Scan for the cell matching the given text and deliver its [X, Y] coordinate at center. 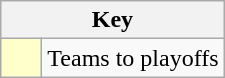
Teams to playoffs [133, 58]
Key [112, 20]
